Capture the cell that displays the provided text and extract its [x, y] central coordinate. 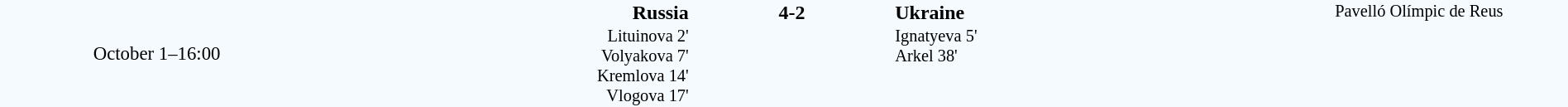
Ukraine [1082, 12]
Lituinova 2'Volyakova 7'Kremlova 14'Vlogova 17' [501, 66]
October 1–16:00 [157, 53]
Ignatyeva 5'Arkel 38' [1082, 66]
4-2 [791, 12]
Russia [501, 12]
Pavelló Olímpic de Reus [1419, 53]
